Return (x, y) of the center of cell containing provided text 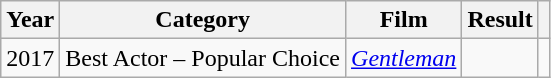
Result (500, 20)
Gentleman (404, 58)
Category (203, 20)
2017 (30, 58)
Year (30, 20)
Best Actor – Popular Choice (203, 58)
Film (404, 20)
